Return the [x, y] coordinate for the center point of the cell that contains the specified text.  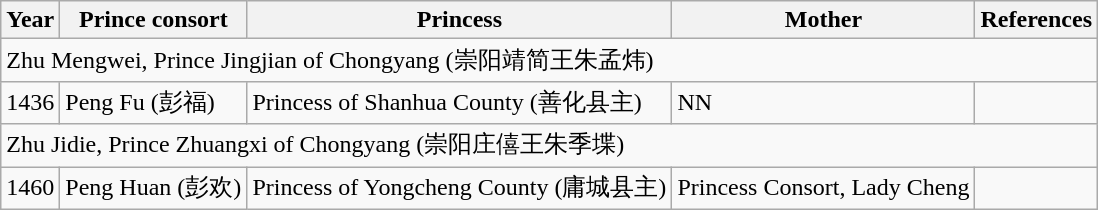
1436 [30, 102]
Princess of Shanhua County (善化县主) [460, 102]
1460 [30, 188]
Princess [460, 20]
Princess of Yongcheng County (庸城县主) [460, 188]
Prince consort [154, 20]
Zhu Jidie, Prince Zhuangxi of Chongyang (崇阳庄僖王朱季堞) [550, 146]
Mother [824, 20]
Peng Huan (彭欢) [154, 188]
Zhu Mengwei, Prince Jingjian of Chongyang (崇阳靖简王朱孟炜) [550, 60]
References [1036, 20]
NN [824, 102]
Princess Consort, Lady Cheng [824, 188]
Peng Fu (彭福) [154, 102]
Year [30, 20]
